Output the (X, Y) coordinate of the center of the cell containing the given text.  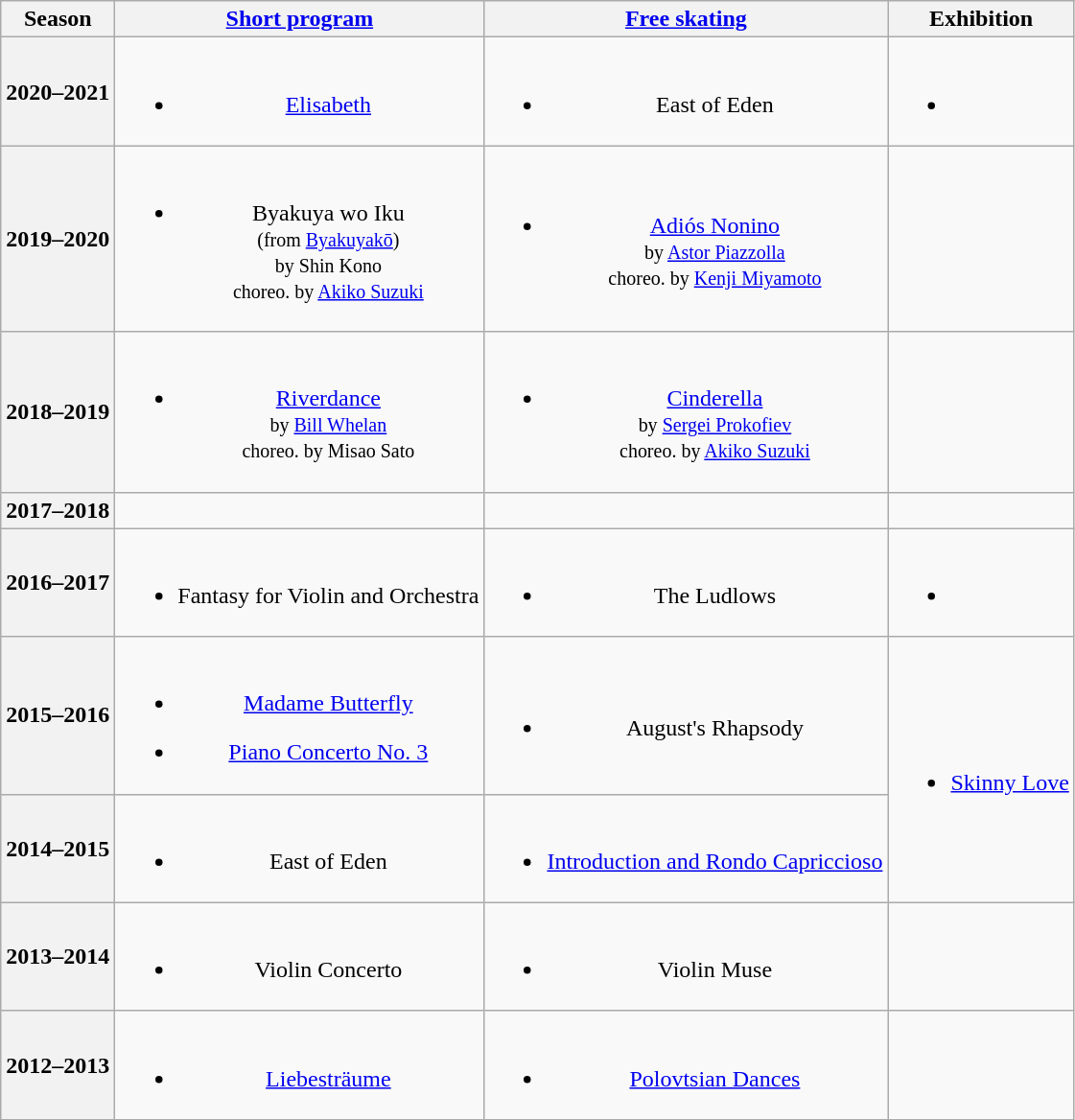
2017–2018 (58, 510)
Cinderellaby Sergei Prokofievchoreo. by Akiko Suzuki (687, 412)
Adiós Noninoby Astor Piazzollachoreo. by Kenji Miyamoto (687, 239)
Polovtsian Dances (687, 1064)
2015–2016 (58, 715)
2018–2019 (58, 412)
2016–2017 (58, 583)
Short program (299, 19)
Elisabeth (299, 92)
Violin Concerto (299, 957)
2014–2015 (58, 848)
August's Rhapsody (687, 715)
Fantasy for Violin and Orchestra (299, 583)
2013–2014 (58, 957)
Byakuya wo Iku(from Byakuyakō)by Shin Konochoreo. by Akiko Suzuki (299, 239)
Liebesträume (299, 1064)
Free skating (687, 19)
Riverdanceby Bill Whelanchoreo. by Misao Sato (299, 412)
Exhibition (981, 19)
2019–2020 (58, 239)
2012–2013 (58, 1064)
Skinny Love (981, 769)
Season (58, 19)
Introduction and Rondo Capriccioso (687, 848)
Madame Butterfly Piano Concerto No. 3 (299, 715)
Violin Muse (687, 957)
The Ludlows (687, 583)
2020–2021 (58, 92)
